Pinpoint the cell where the given text exists, returning its [X, Y] midpoint coordinate. 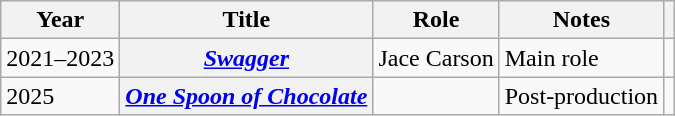
2021–2023 [60, 58]
Title [246, 20]
Swagger [246, 58]
Notes [581, 20]
Post-production [581, 96]
One Spoon of Chocolate [246, 96]
2025 [60, 96]
Year [60, 20]
Role [436, 20]
Main role [581, 58]
Jace Carson [436, 58]
